Provide the (X, Y) coordinate of the cell's center where the given text is located.  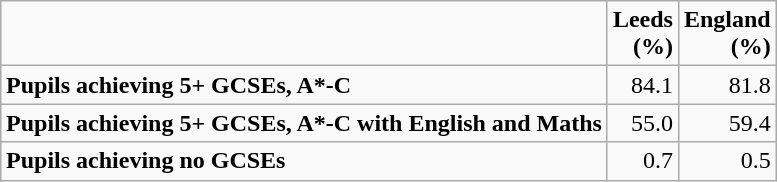
0.7 (642, 161)
Pupils achieving no GCSEs (304, 161)
0.5 (727, 161)
84.1 (642, 85)
81.8 (727, 85)
England (%) (727, 34)
55.0 (642, 123)
Pupils achieving 5+ GCSEs, A*-C (304, 85)
59.4 (727, 123)
Leeds (%) (642, 34)
Pupils achieving 5+ GCSEs, A*-C with English and Maths (304, 123)
